Search for the cell housing the specified text and yield its [x, y] center coordinate. 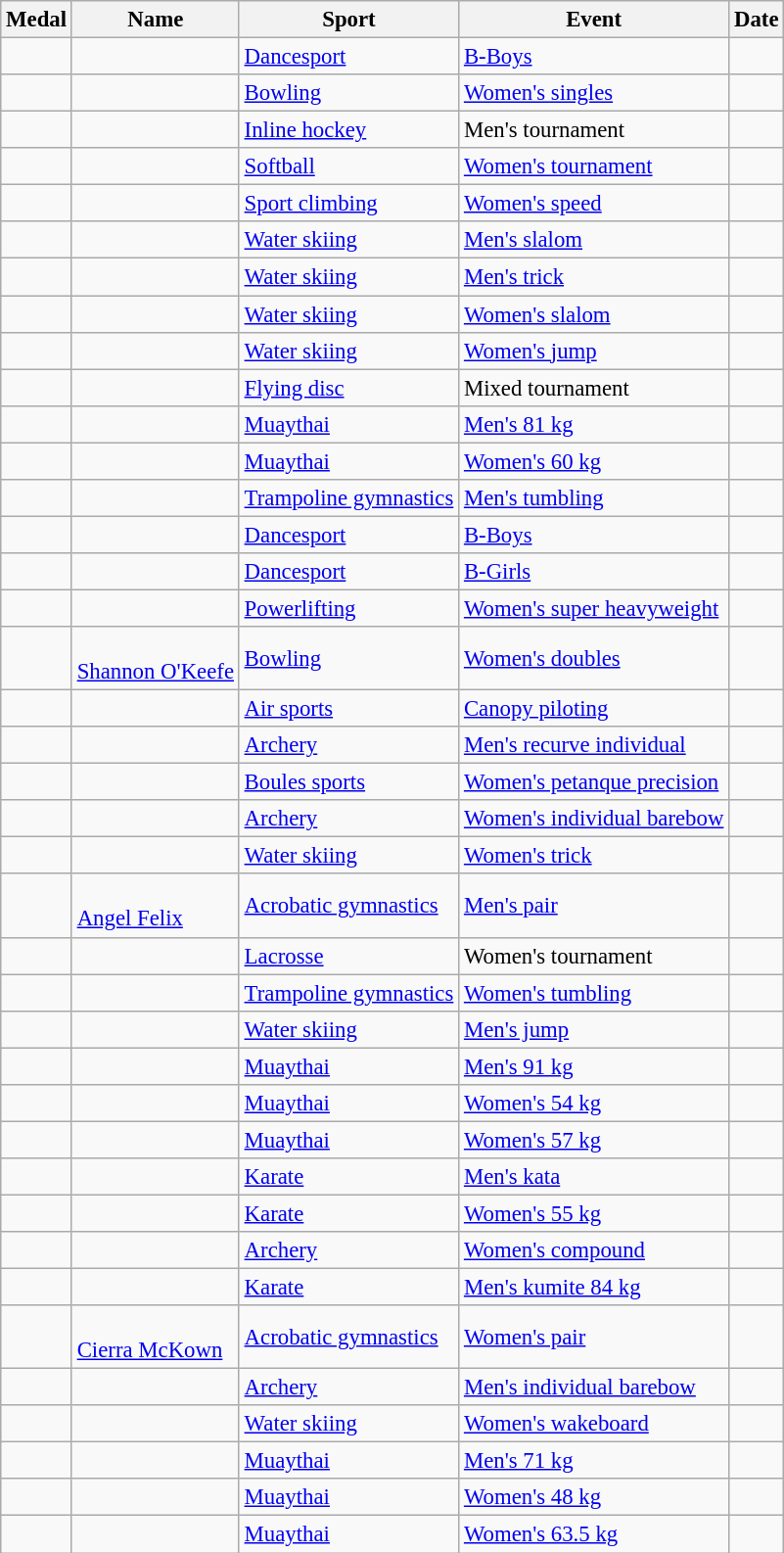
Women's 63.5 kg [594, 1534]
Inline hockey [348, 130]
Men's jump [594, 1029]
Women's trick [594, 856]
Women's 60 kg [594, 461]
Event [594, 20]
Women's compound [594, 1250]
Women's individual barebow [594, 819]
Men's kumite 84 kg [594, 1288]
Men's 81 kg [594, 424]
Men's tournament [594, 130]
Men's tumbling [594, 498]
B-Girls [594, 572]
Lacrosse [348, 956]
Name [155, 20]
Women's pair [594, 1338]
Women's jump [594, 351]
Angel Felix [155, 907]
Women's slalom [594, 314]
Women's 54 kg [594, 1104]
Sport [348, 20]
Medal [37, 20]
Men's kata [594, 1177]
Date [757, 20]
Men's pair [594, 907]
Women's speed [594, 204]
Women's 57 kg [594, 1140]
Powerlifting [348, 608]
Men's individual barebow [594, 1388]
Softball [348, 166]
Men's recurve individual [594, 745]
Women's 48 kg [594, 1497]
Men's 91 kg [594, 1066]
Air sports [348, 709]
Men's trick [594, 277]
Women's petanque precision [594, 782]
Women's doubles [594, 658]
Mixed tournament [594, 388]
Canopy piloting [594, 709]
Women's 55 kg [594, 1213]
Men's 71 kg [594, 1461]
Flying disc [348, 388]
Women's tumbling [594, 993]
Men's slalom [594, 240]
Shannon O'Keefe [155, 658]
Women's singles [594, 93]
Boules sports [348, 782]
Cierra McKown [155, 1338]
Sport climbing [348, 204]
Women's wakeboard [594, 1424]
Women's super heavyweight [594, 608]
